For the text-containing cell, return its midpoint in [X, Y] coordinate format. 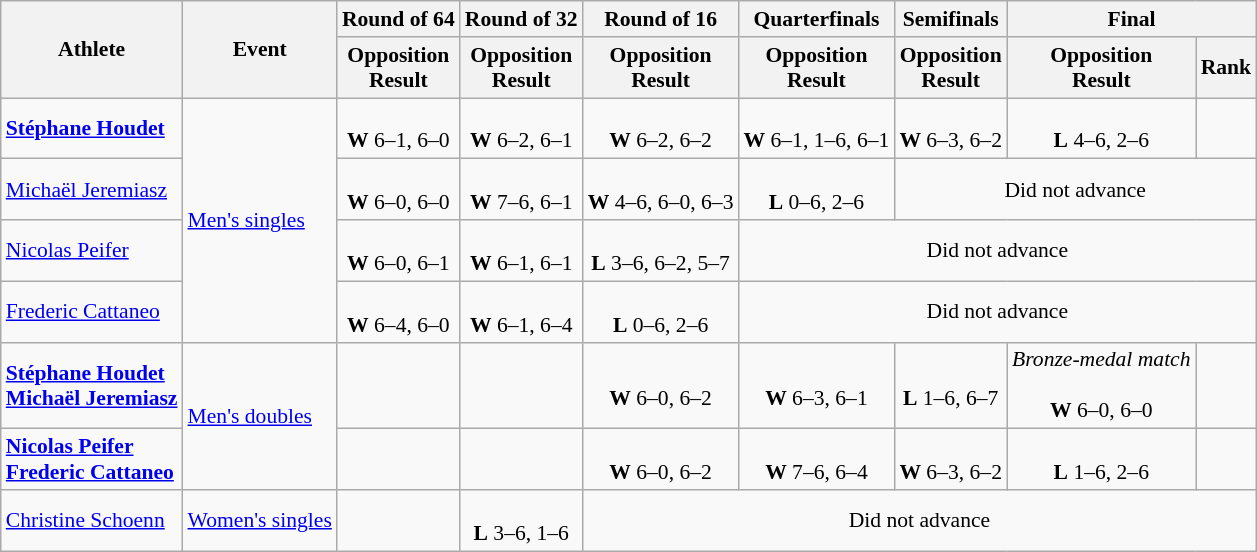
Men's doubles [260, 416]
Athlete [92, 50]
W 6–1, 6–4 [522, 312]
L 1–6, 2–6 [1102, 460]
Event [260, 50]
Nicolas Peifer [92, 250]
Stéphane HoudetMichaël Jeremiasz [92, 386]
W 6–3, 6–1 [816, 386]
Michaël Jeremiasz [92, 190]
Stéphane Houdet [92, 128]
W 7–6, 6–1 [522, 190]
Women's singles [260, 520]
W 4–6, 6–0, 6–3 [661, 190]
W 6–0, 6–1 [398, 250]
L 1–6, 6–7 [950, 386]
W 6–2, 6–1 [522, 128]
Rank [1226, 68]
Round of 16 [661, 19]
Nicolas PeiferFrederic Cattaneo [92, 460]
Round of 32 [522, 19]
W 6–1, 1–6, 6–1 [816, 128]
L 4–6, 2–6 [1102, 128]
L 3–6, 6–2, 5–7 [661, 250]
W 6–1, 6–1 [522, 250]
W 7–6, 6–4 [816, 460]
Round of 64 [398, 19]
Men's singles [260, 220]
Christine Schoenn [92, 520]
Final [1132, 19]
W 6–0, 6–0 [398, 190]
L 3–6, 1–6 [522, 520]
Frederic Cattaneo [92, 312]
W 6–2, 6–2 [661, 128]
W 6–1, 6–0 [398, 128]
W 6–4, 6–0 [398, 312]
Bronze-medal matchW 6–0, 6–0 [1102, 386]
Quarterfinals [816, 19]
Semifinals [950, 19]
